Output the (X, Y) coordinate of the center of the cell containing the given text.  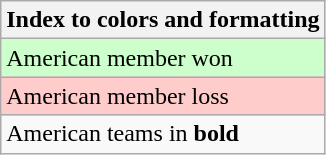
American member loss (163, 96)
American teams in bold (163, 134)
Index to colors and formatting (163, 20)
American member won (163, 58)
